Extract the (x, y) coordinate from the center of the cell holding the provided text.  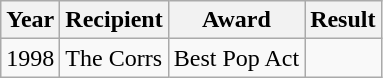
The Corrs (114, 58)
Year (30, 20)
Award (236, 20)
Result (343, 20)
Best Pop Act (236, 58)
Recipient (114, 20)
1998 (30, 58)
